Determine the (X, Y) coordinate at the center of the cell enclosing the given text.  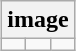
image (38, 20)
